Scan for the cell matching the given text and deliver its (x, y) coordinate at center. 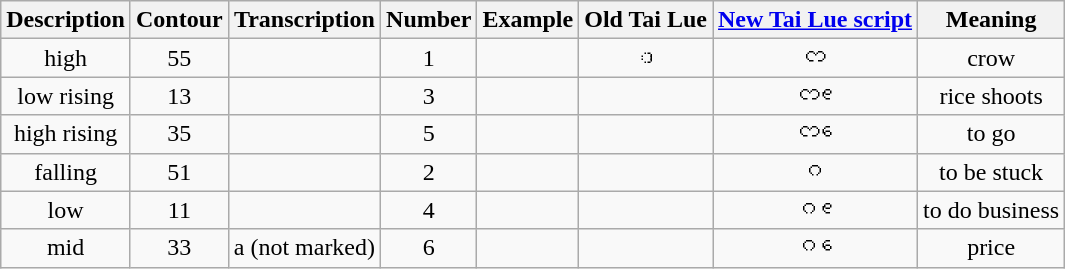
New Tai Lue script (814, 20)
4 (429, 210)
1 (429, 58)
Old Tai Lue (646, 20)
low (66, 210)
low rising (66, 96)
high rising (66, 134)
Number (429, 20)
to do business (992, 210)
ᩣ (646, 58)
51 (179, 172)
falling (66, 172)
ᦅᧈ (814, 248)
55 (179, 58)
high (66, 58)
Contour (179, 20)
5 (429, 134)
ᦂᧈ (814, 134)
3 (429, 96)
rice shoots (992, 96)
Transcription (304, 20)
a (not marked) (304, 248)
ᦅ (814, 172)
6 (429, 248)
33 (179, 248)
price (992, 248)
13 (179, 96)
Example (528, 20)
Meaning (992, 20)
ᦅᧉ (814, 210)
2 (429, 172)
mid (66, 248)
ᦂ (814, 58)
11 (179, 210)
35 (179, 134)
to go (992, 134)
crow (992, 58)
to be stuck (992, 172)
Description (66, 20)
ᦂᧉ (814, 96)
